Detect which cell encompasses the target text, then output its (X, Y) center coordinate. 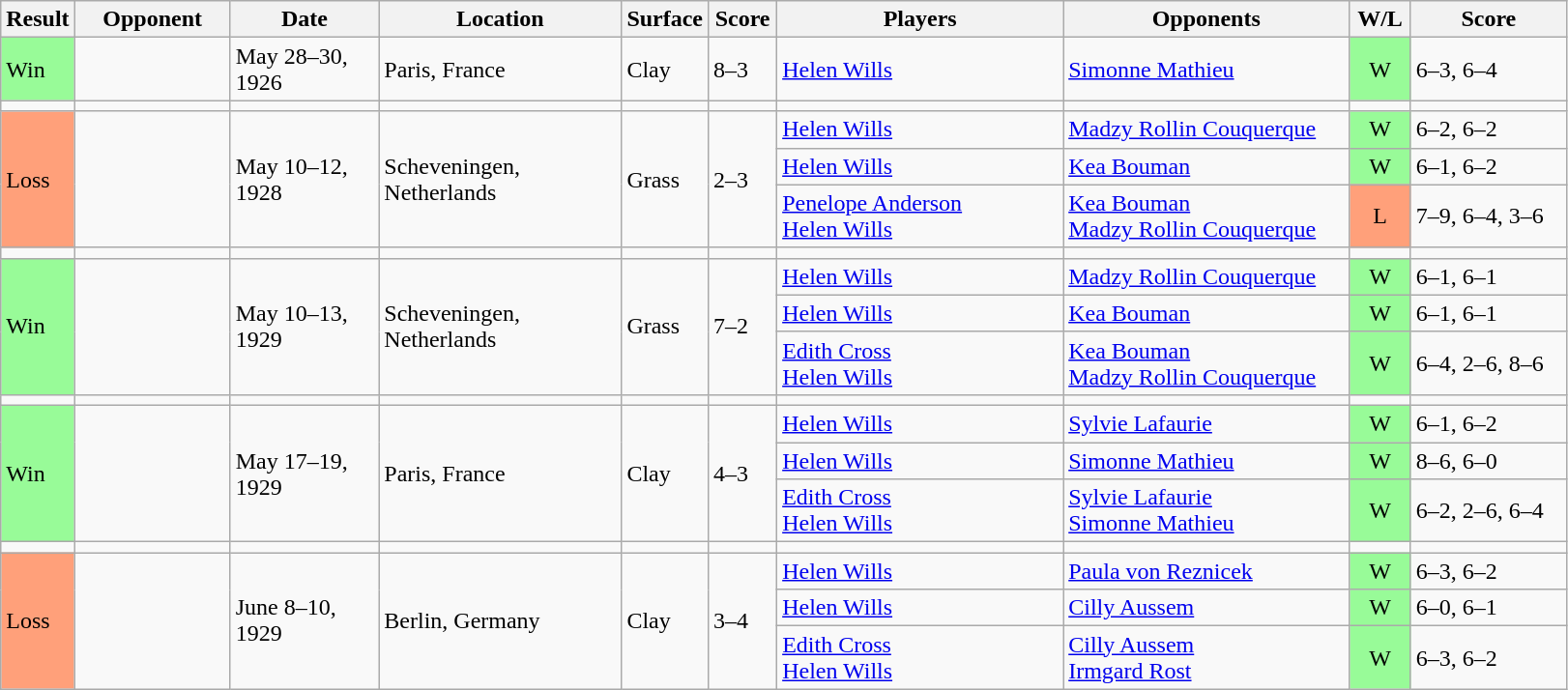
Cilly Aussem (1206, 608)
Opponent (153, 19)
6–2, 6–2 (1489, 129)
Sylvie Lafaurie Simonne Mathieu (1206, 510)
Paula von Reznicek (1206, 571)
Sylvie Lafaurie (1206, 423)
L (1380, 216)
8–6, 6–0 (1489, 461)
Opponents (1206, 19)
6–4, 2–6, 8–6 (1489, 363)
Cilly Aussem Irmgard Rost (1206, 657)
3–4 (742, 620)
May 10–12, 1928 (305, 180)
May 17–19, 1929 (305, 474)
W/L (1380, 19)
Berlin, Germany (501, 620)
7–2 (742, 327)
Result (38, 19)
8–3 (742, 70)
4–3 (742, 474)
6–2, 2–6, 6–4 (1489, 510)
6–3, 6–4 (1489, 70)
Surface (665, 19)
May 10–13, 1929 (305, 327)
6–0, 6–1 (1489, 608)
Date (305, 19)
2–3 (742, 180)
Location (501, 19)
June 8–10, 1929 (305, 620)
7–9, 6–4, 3–6 (1489, 216)
Penelope Anderson Helen Wills (920, 216)
May 28–30, 1926 (305, 70)
Players (920, 19)
